Determine the [x, y] coordinate at the center of the cell enclosing the given text.  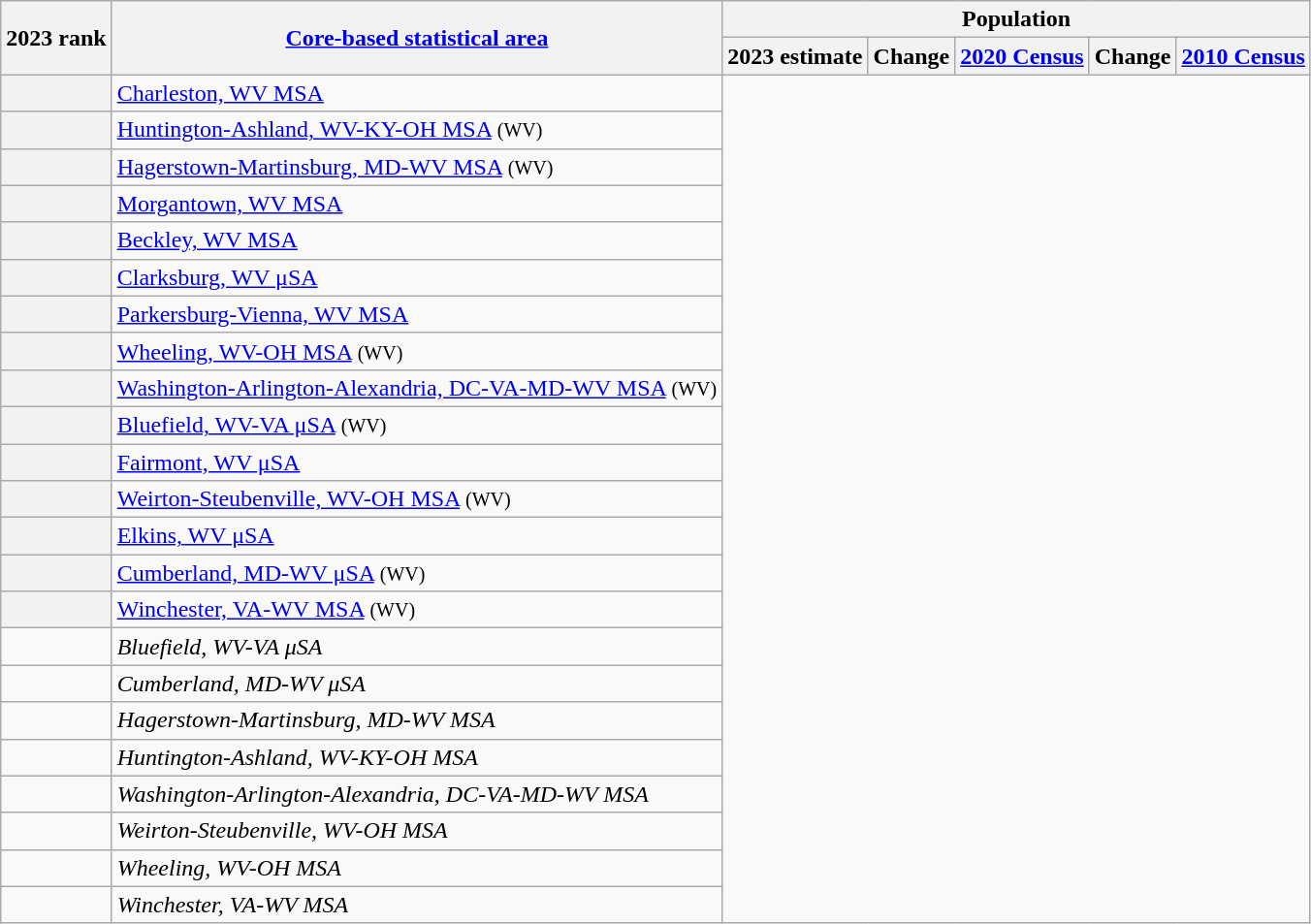
Morgantown, WV MSA [417, 204]
Hagerstown-Martinsburg, MD-WV MSA [417, 720]
Core-based statistical area [417, 38]
Winchester, VA-WV MSA (WV) [417, 610]
Clarksburg, WV μSA [417, 277]
Bluefield, WV-VA μSA [417, 647]
2010 Census [1243, 56]
Parkersburg-Vienna, WV MSA [417, 314]
2023 rank [56, 38]
Fairmont, WV μSA [417, 462]
Washington-Arlington-Alexandria, DC-VA-MD-WV MSA (WV) [417, 388]
Hagerstown-Martinsburg, MD-WV MSA (WV) [417, 167]
Weirton-Steubenville, WV-OH MSA [417, 831]
Population [1016, 19]
Winchester, VA-WV MSA [417, 905]
Cumberland, MD-WV μSA (WV) [417, 573]
Weirton-Steubenville, WV-OH MSA (WV) [417, 499]
Wheeling, WV-OH MSA [417, 868]
Elkins, WV μSA [417, 536]
Beckley, WV MSA [417, 240]
Bluefield, WV-VA μSA (WV) [417, 425]
Cumberland, MD-WV μSA [417, 684]
2020 Census [1022, 56]
Wheeling, WV-OH MSA (WV) [417, 351]
Huntington-Ashland, WV-KY-OH MSA (WV) [417, 130]
Washington-Arlington-Alexandria, DC-VA-MD-WV MSA [417, 794]
Huntington-Ashland, WV-KY-OH MSA [417, 757]
2023 estimate [795, 56]
Charleston, WV MSA [417, 93]
